Output the [x, y] coordinate of the center of the cell containing the given text.  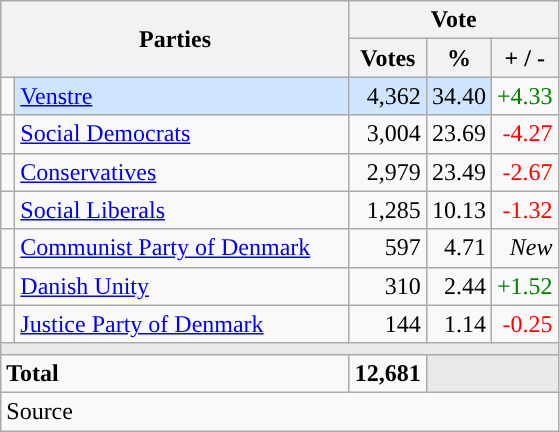
Venstre [182, 96]
Conservatives [182, 172]
1,285 [388, 210]
4.71 [458, 248]
144 [388, 324]
2,979 [388, 172]
2.44 [458, 286]
34.40 [458, 96]
12,681 [388, 373]
Danish Unity [182, 286]
-2.67 [524, 172]
Parties [176, 39]
+ / - [524, 58]
23.49 [458, 172]
-4.27 [524, 134]
Communist Party of Denmark [182, 248]
Total [176, 373]
23.69 [458, 134]
% [458, 58]
Justice Party of Denmark [182, 324]
Source [280, 411]
New [524, 248]
10.13 [458, 210]
Social Liberals [182, 210]
-0.25 [524, 324]
3,004 [388, 134]
310 [388, 286]
Social Democrats [182, 134]
4,362 [388, 96]
Votes [388, 58]
597 [388, 248]
Vote [454, 20]
-1.32 [524, 210]
1.14 [458, 324]
+4.33 [524, 96]
+1.52 [524, 286]
